Pinpoint the cell where the given text exists, returning its [X, Y] midpoint coordinate. 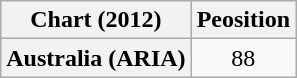
Australia (ARIA) [96, 58]
Chart (2012) [96, 20]
Peosition [243, 20]
88 [243, 58]
